For the text-containing cell, return its midpoint in (x, y) coordinate format. 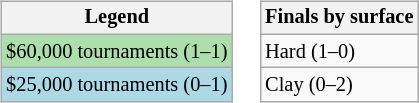
Legend (116, 18)
Clay (0–2) (339, 85)
Finals by surface (339, 18)
$60,000 tournaments (1–1) (116, 51)
Hard (1–0) (339, 51)
$25,000 tournaments (0–1) (116, 85)
